Find where the given text appears and provide that cell's center as (x, y) coordinate. 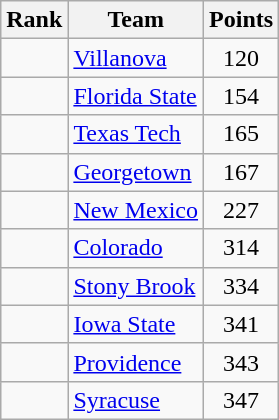
165 (242, 134)
Iowa State (136, 324)
Georgetown (136, 172)
167 (242, 172)
314 (242, 248)
Florida State (136, 96)
Points (242, 20)
Stony Brook (136, 286)
227 (242, 210)
Providence (136, 362)
343 (242, 362)
Villanova (136, 58)
Texas Tech (136, 134)
341 (242, 324)
Syracuse (136, 400)
154 (242, 96)
Team (136, 20)
New Mexico (136, 210)
Colorado (136, 248)
334 (242, 286)
Rank (34, 20)
347 (242, 400)
120 (242, 58)
